Determine the [x, y] coordinate at the center of the cell enclosing the given text.  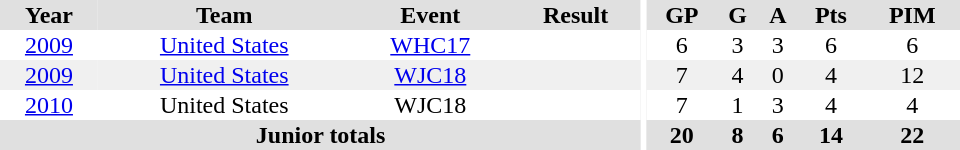
Junior totals [320, 135]
Event [430, 15]
20 [682, 135]
A [778, 15]
22 [912, 135]
Year [49, 15]
GP [682, 15]
1 [738, 105]
8 [738, 135]
G [738, 15]
Pts [830, 15]
0 [778, 75]
14 [830, 135]
PIM [912, 15]
Result [576, 15]
WHC17 [430, 45]
Team [224, 15]
2010 [49, 105]
12 [912, 75]
